Determine the (X, Y) coordinate at the center of the cell enclosing the given text.  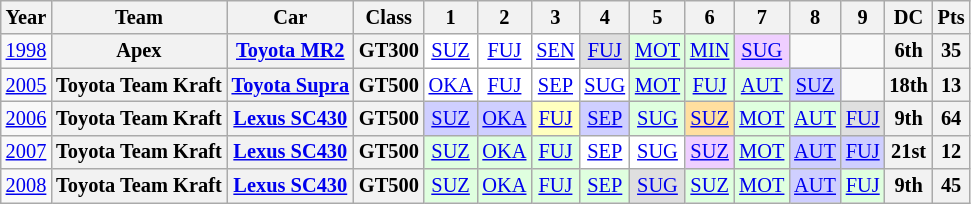
2 (504, 17)
13 (952, 85)
Apex (138, 51)
Car (290, 17)
SEN (555, 51)
6 (710, 17)
4 (605, 17)
DC (909, 17)
5 (658, 17)
7 (762, 17)
45 (952, 186)
2007 (26, 152)
Toyota Supra (290, 85)
MIN (710, 51)
12 (952, 152)
9 (863, 17)
Year (26, 17)
8 (815, 17)
35 (952, 51)
1 (451, 17)
2005 (26, 85)
2006 (26, 118)
Class (389, 17)
6th (909, 51)
GT300 (389, 51)
Toyota MR2 (290, 51)
18th (909, 85)
Pts (952, 17)
2008 (26, 186)
Team (138, 17)
3 (555, 17)
1998 (26, 51)
21st (909, 152)
64 (952, 118)
